Search for the cell housing the specified text and yield its [X, Y] center coordinate. 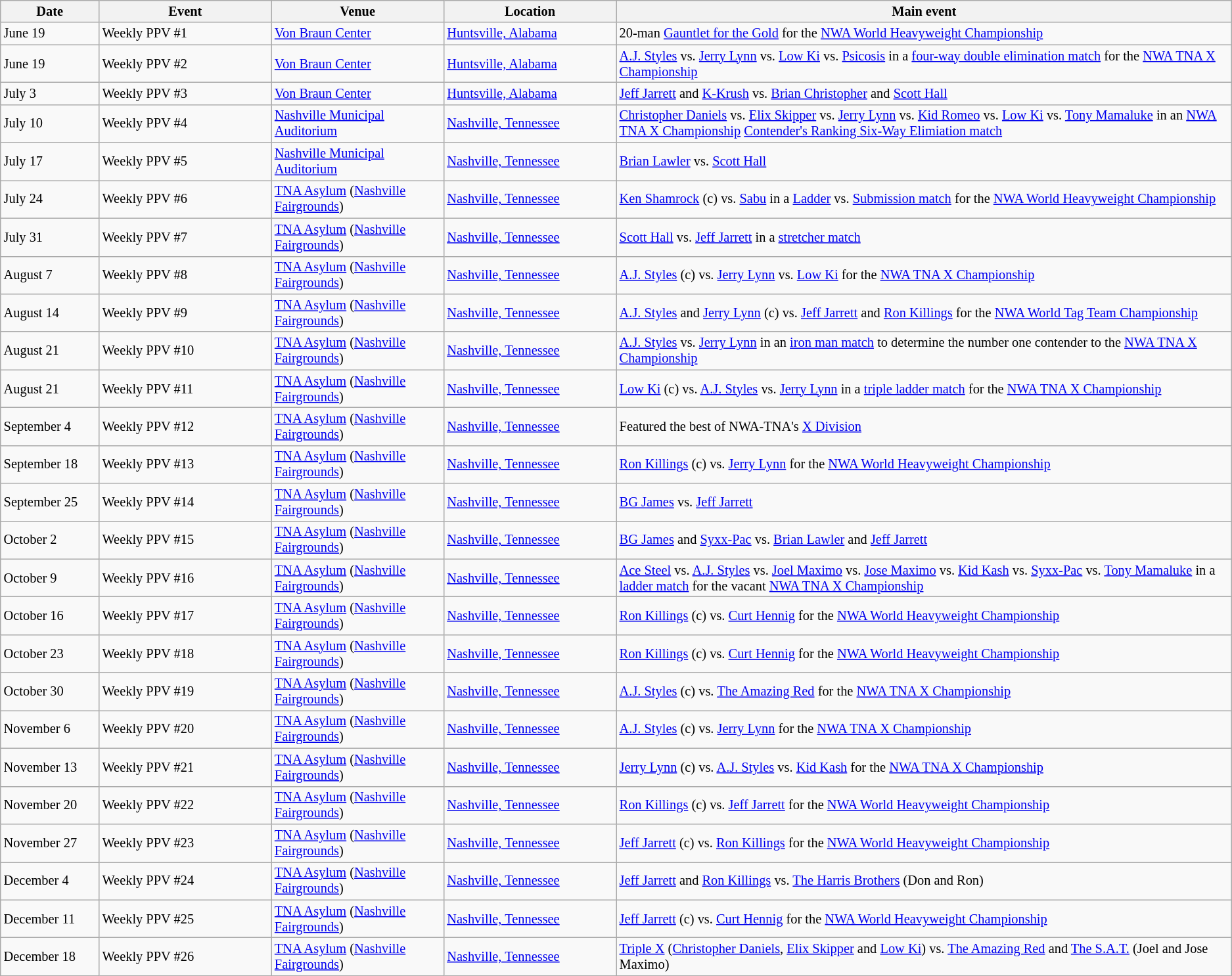
October 9 [50, 578]
October 2 [50, 540]
Weekly PPV #9 [185, 313]
A.J. Styles and Jerry Lynn (c) vs. Jeff Jarrett and Ron Killings for the NWA World Tag Team Championship [924, 313]
November 13 [50, 767]
Brian Lawler vs. Scott Hall [924, 162]
Weekly PPV #5 [185, 162]
July 24 [50, 199]
December 11 [50, 919]
Event [185, 11]
July 17 [50, 162]
Weekly PPV #25 [185, 919]
October 23 [50, 654]
October 30 [50, 692]
A.J. Styles (c) vs. Jerry Lynn for the NWA TNA X Championship [924, 729]
Weekly PPV #15 [185, 540]
September 4 [50, 426]
A.J. Styles (c) vs. Jerry Lynn vs. Low Ki for the NWA TNA X Championship [924, 275]
Weekly PPV #26 [185, 956]
A.J. Styles vs. Jerry Lynn in an iron man match to determine the number one contender to the NWA TNA X Championship [924, 351]
Scott Hall vs. Jeff Jarrett in a stretcher match [924, 237]
Date [50, 11]
Weekly PPV #8 [185, 275]
Weekly PPV #1 [185, 33]
September 25 [50, 502]
Ken Shamrock (c) vs. Sabu in a Ladder vs. Submission match for the NWA World Heavyweight Championship [924, 199]
Jeff Jarrett and K-Krush vs. Brian Christopher and Scott Hall [924, 93]
August 14 [50, 313]
Jeff Jarrett (c) vs. Curt Hennig for the NWA World Heavyweight Championship [924, 919]
BG James vs. Jeff Jarrett [924, 502]
Low Ki (c) vs. A.J. Styles vs. Jerry Lynn in a triple ladder match for the NWA TNA X Championship [924, 389]
November 20 [50, 805]
Weekly PPV #14 [185, 502]
Weekly PPV #11 [185, 389]
Featured the best of NWA-TNA's X Division [924, 426]
Weekly PPV #24 [185, 881]
Jeff Jarrett and Ron Killings vs. The Harris Brothers (Don and Ron) [924, 881]
September 18 [50, 464]
December 18 [50, 956]
Weekly PPV #18 [185, 654]
Weekly PPV #20 [185, 729]
July 10 [50, 123]
Weekly PPV #17 [185, 615]
Weekly PPV #10 [185, 351]
Weekly PPV #16 [185, 578]
Triple X (Christopher Daniels, Elix Skipper and Low Ki) vs. The Amazing Red and The S.A.T. (Joel and Jose Maximo) [924, 956]
20-man Gauntlet for the Gold for the NWA World Heavyweight Championship [924, 33]
Weekly PPV #23 [185, 843]
July 3 [50, 93]
Ron Killings (c) vs. Jerry Lynn for the NWA World Heavyweight Championship [924, 464]
A.J. Styles (c) vs. The Amazing Red for the NWA TNA X Championship [924, 692]
November 27 [50, 843]
Weekly PPV #12 [185, 426]
July 31 [50, 237]
Weekly PPV #7 [185, 237]
Weekly PPV #4 [185, 123]
Main event [924, 11]
October 16 [50, 615]
November 6 [50, 729]
Weekly PPV #21 [185, 767]
Location [530, 11]
BG James and Syxx-Pac vs. Brian Lawler and Jeff Jarrett [924, 540]
A.J. Styles vs. Jerry Lynn vs. Low Ki vs. Psicosis in a four-way double elimination match for the NWA TNA X Championship [924, 64]
December 4 [50, 881]
Weekly PPV #6 [185, 199]
Weekly PPV #22 [185, 805]
Ron Killings (c) vs. Jeff Jarrett for the NWA World Heavyweight Championship [924, 805]
Jeff Jarrett (c) vs. Ron Killings for the NWA World Heavyweight Championship [924, 843]
Weekly PPV #3 [185, 93]
Weekly PPV #2 [185, 64]
Jerry Lynn (c) vs. A.J. Styles vs. Kid Kash for the NWA TNA X Championship [924, 767]
August 7 [50, 275]
Weekly PPV #13 [185, 464]
Venue [357, 11]
Weekly PPV #19 [185, 692]
